Pinpoint the cell where the given text exists, returning its [x, y] midpoint coordinate. 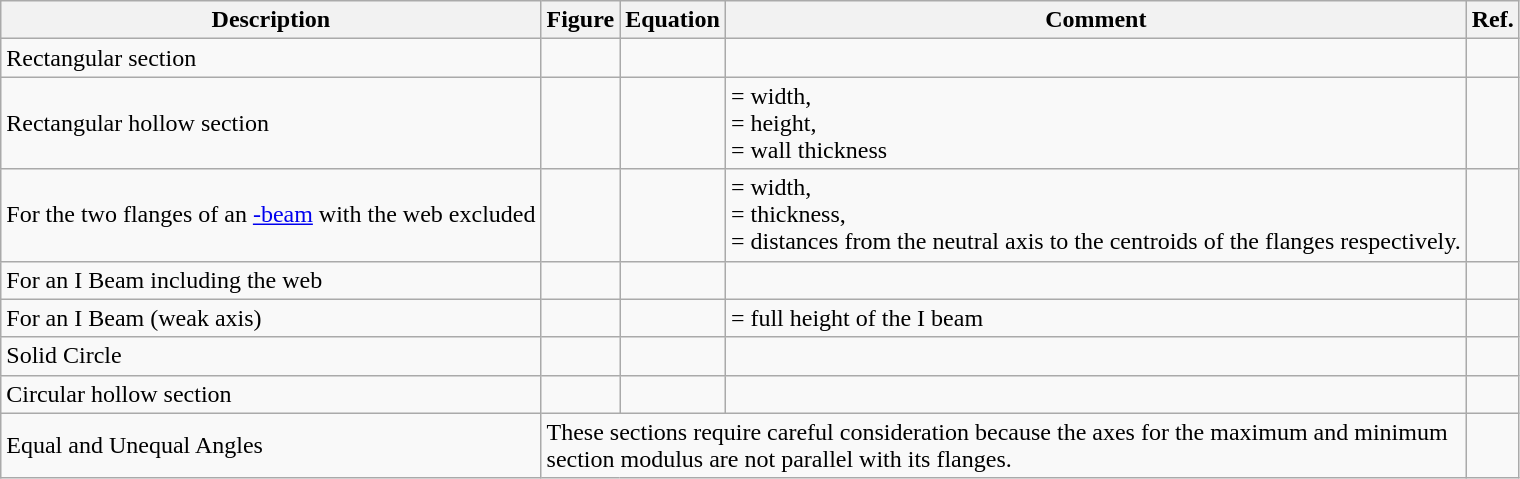
Ref. [1492, 20]
For an I Beam (weak axis) [271, 318]
= full height of the I beam [1096, 318]
Description [271, 20]
Rectangular hollow section [271, 123]
Rectangular section [271, 58]
Equal and Unequal Angles [271, 446]
Circular hollow section [271, 394]
Comment [1096, 20]
Equation [673, 20]
= width, = height, = wall thickness [1096, 123]
Figure [580, 20]
= width, = thickness, = distances from the neutral axis to the centroids of the flanges respectively. [1096, 215]
For an I Beam including the web [271, 280]
These sections require careful consideration because the axes for the maximum and minimumsection modulus are not parallel with its flanges. [1004, 446]
Solid Circle [271, 356]
For the two flanges of an -beam with the web excluded [271, 215]
